Locate the cell with the specified text and output its [x, y] center coordinate. 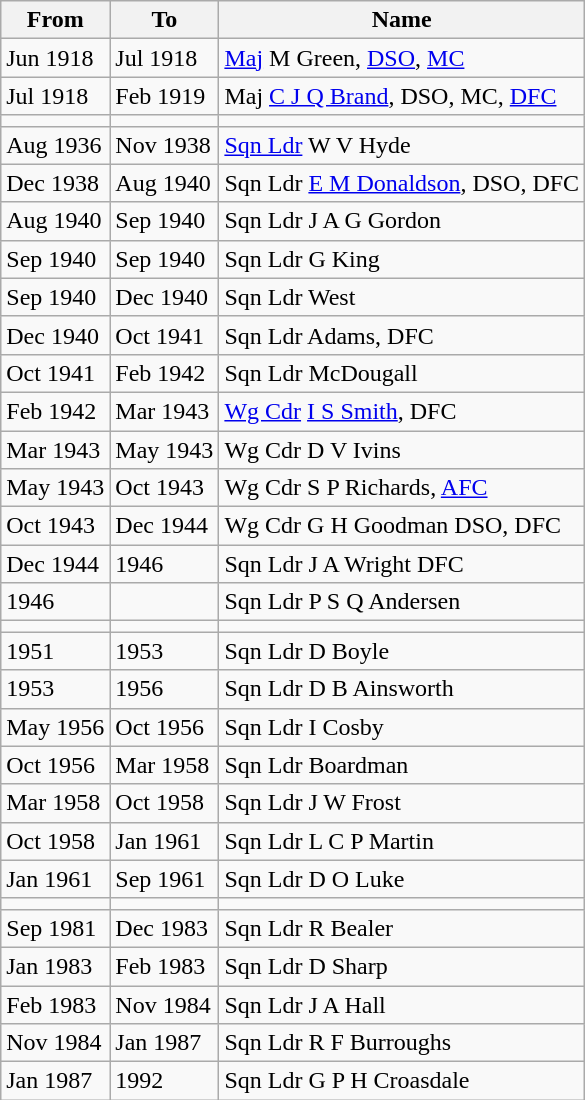
Sqn Ldr West [402, 297]
Dec 1983 [164, 928]
Aug 1936 [56, 145]
1951 [56, 651]
Sqn Ldr P S Q Andersen [402, 602]
Wg Cdr D V Ivins [402, 449]
From [56, 20]
Sqn Ldr Adams, DFC [402, 335]
1992 [164, 1081]
Sqn Ldr J A Hall [402, 1005]
Maj C J Q Brand, DSO, MC, DFC [402, 96]
Sqn Ldr L C P Martin [402, 841]
Sqn Ldr D B Ainsworth [402, 689]
Dec 1938 [56, 183]
Jun 1918 [56, 58]
Wg Cdr G H Goodman DSO, DFC [402, 526]
Sqn Ldr D Sharp [402, 966]
Jan 1983 [56, 966]
Sqn Ldr G King [402, 259]
Wg Cdr I S Smith, DFC [402, 411]
Sqn Ldr McDougall [402, 373]
May 1956 [56, 727]
Sqn Ldr G P H Croasdale [402, 1081]
Sqn Ldr Boardman [402, 765]
Sqn Ldr I Cosby [402, 727]
Wg Cdr S P Richards, AFC [402, 488]
Sqn Ldr W V Hyde [402, 145]
Maj M Green, DSO, MC [402, 58]
1956 [164, 689]
Sqn Ldr D O Luke [402, 879]
Sqn Ldr J W Frost [402, 803]
Sqn Ldr J A G Gordon [402, 221]
Nov 1938 [164, 145]
Name [402, 20]
Sep 1961 [164, 879]
Sqn Ldr R Bealer [402, 928]
Feb 1919 [164, 96]
Sqn Ldr J A Wright DFC [402, 564]
Sqn Ldr R F Burroughs [402, 1043]
Sqn Ldr D Boyle [402, 651]
Sqn Ldr E M Donaldson, DSO, DFC [402, 183]
Sep 1981 [56, 928]
To [164, 20]
